For the text-containing cell, return its midpoint in (X, Y) coordinate format. 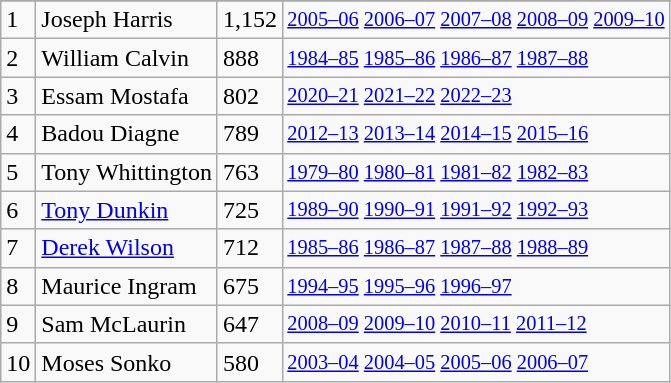
6 (18, 210)
3 (18, 96)
Badou Diagne (127, 134)
Maurice Ingram (127, 286)
2020–21 2021–22 2022–23 (476, 96)
712 (250, 248)
789 (250, 134)
802 (250, 96)
9 (18, 324)
888 (250, 58)
2003–04 2004–05 2005–06 2006–07 (476, 362)
8 (18, 286)
1989–90 1990–91 1991–92 1992–93 (476, 210)
647 (250, 324)
2 (18, 58)
Essam Mostafa (127, 96)
1 (18, 20)
1994–95 1995–96 1996–97 (476, 286)
2005–06 2006–07 2007–08 2008–09 2009–10 (476, 20)
Sam McLaurin (127, 324)
2008–09 2009–10 2010–11 2011–12 (476, 324)
2012–13 2013–14 2014–15 2015–16 (476, 134)
1979–80 1980–81 1981–82 1982–83 (476, 172)
1984–85 1985–86 1986–87 1987–88 (476, 58)
675 (250, 286)
10 (18, 362)
Derek Wilson (127, 248)
1985–86 1986–87 1987–88 1988–89 (476, 248)
Moses Sonko (127, 362)
William Calvin (127, 58)
580 (250, 362)
763 (250, 172)
Tony Dunkin (127, 210)
1,152 (250, 20)
Joseph Harris (127, 20)
7 (18, 248)
4 (18, 134)
Tony Whittington (127, 172)
5 (18, 172)
725 (250, 210)
